For the text-containing cell, return its midpoint in (X, Y) coordinate format. 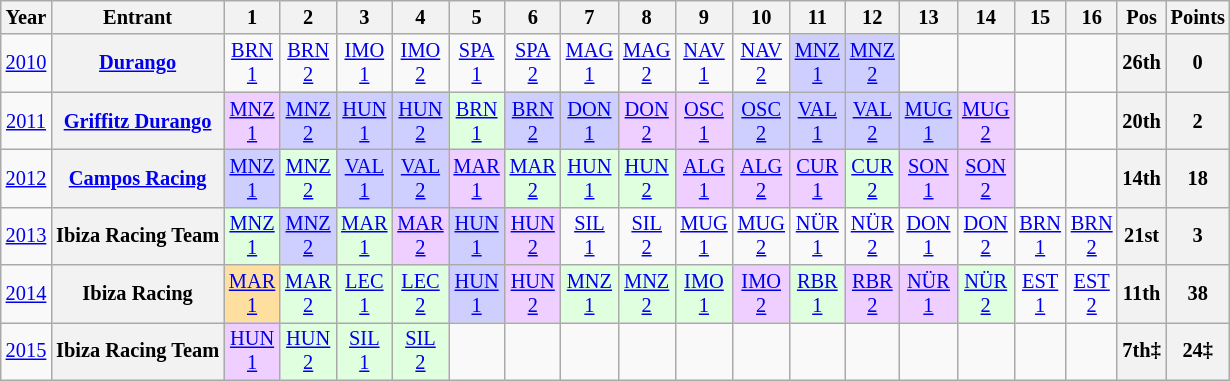
15 (1040, 17)
ALG2 (762, 178)
EST2 (1092, 294)
2013 (26, 236)
Entrant (138, 17)
CUR2 (872, 178)
6 (533, 17)
Campos Racing (138, 178)
10 (762, 17)
OSC1 (704, 121)
EST1 (1040, 294)
ALG1 (704, 178)
2010 (26, 63)
13 (928, 17)
24‡ (1198, 351)
SON1 (928, 178)
LEC1 (364, 294)
MAG1 (590, 63)
11 (818, 17)
14th (1141, 178)
Ibiza Racing (138, 294)
18 (1198, 178)
CUR1 (818, 178)
Griffitz Durango (138, 121)
LEC2 (420, 294)
8 (646, 17)
NAV1 (704, 63)
2015 (26, 351)
20th (1141, 121)
MAG2 (646, 63)
2012 (26, 178)
38 (1198, 294)
Durango (138, 63)
RBR2 (872, 294)
2011 (26, 121)
Points (1198, 17)
SON2 (986, 178)
SPA1 (477, 63)
NAV2 (762, 63)
16 (1092, 17)
Year (26, 17)
RBR1 (818, 294)
SPA2 (533, 63)
7 (590, 17)
21st (1141, 236)
11th (1141, 294)
12 (872, 17)
5 (477, 17)
2014 (26, 294)
Pos (1141, 17)
9 (704, 17)
7th‡ (1141, 351)
4 (420, 17)
OSC2 (762, 121)
14 (986, 17)
0 (1198, 63)
26th (1141, 63)
1 (252, 17)
